Scan for the cell matching the given text and deliver its (x, y) coordinate at center. 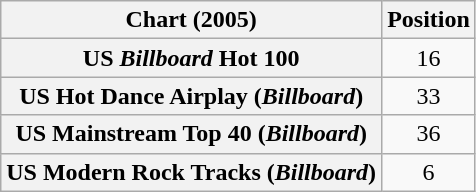
US Modern Rock Tracks (Billboard) (192, 172)
US Mainstream Top 40 (Billboard) (192, 134)
36 (429, 134)
33 (429, 96)
US Hot Dance Airplay (Billboard) (192, 96)
Position (429, 20)
Chart (2005) (192, 20)
US Billboard Hot 100 (192, 58)
16 (429, 58)
6 (429, 172)
